Search for the cell housing the specified text and yield its (X, Y) center coordinate. 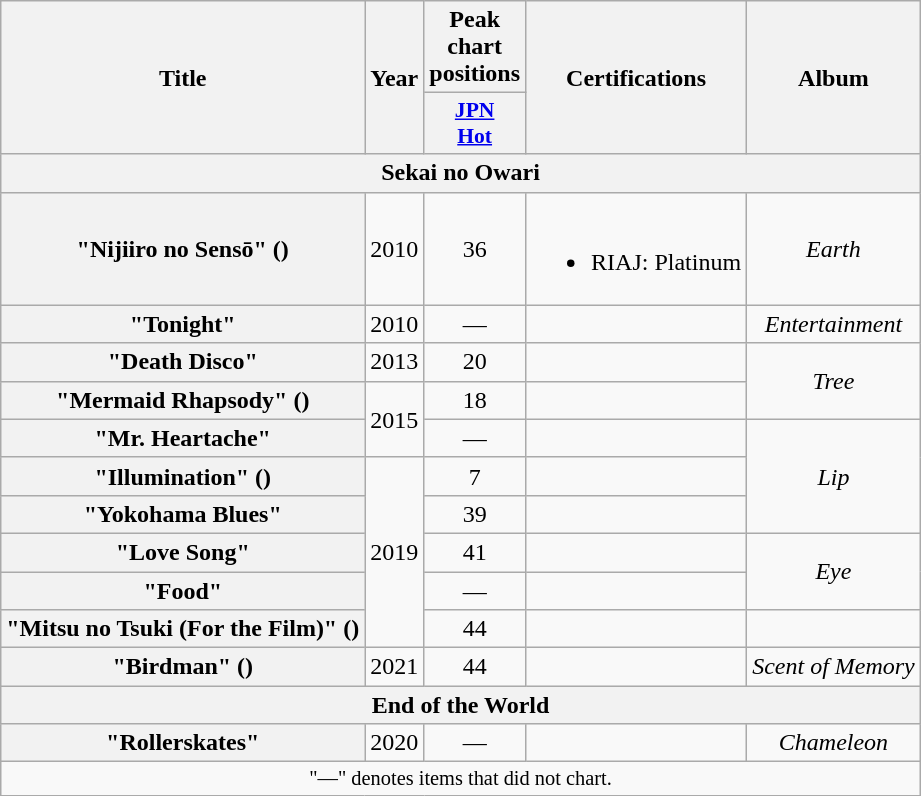
RIAJ: Platinum (636, 248)
41 (475, 552)
Album (834, 78)
Chameleon (834, 743)
"Love Song" (183, 552)
"Mermaid Rhapsody" () (183, 400)
Scent of Memory (834, 667)
2013 (394, 362)
2015 (394, 419)
"Food" (183, 591)
18 (475, 400)
JPNHot (475, 124)
"Birdman" () (183, 667)
"Mr. Heartache" (183, 438)
"Tonight" (183, 324)
Earth (834, 248)
2019 (394, 552)
Entertainment (834, 324)
Lip (834, 476)
End of the World (461, 705)
"Death Disco" (183, 362)
Tree (834, 381)
"Yokohama Blues" (183, 514)
2021 (394, 667)
2020 (394, 743)
Eye (834, 571)
39 (475, 514)
36 (475, 248)
20 (475, 362)
"—" denotes items that did not chart. (461, 779)
"Rollerskates" (183, 743)
Title (183, 78)
Sekai no Owari (461, 173)
Year (394, 78)
Peakchartpositions (475, 47)
"Illumination" () (183, 476)
"Nijiiro no Sensō" () (183, 248)
"Mitsu no Tsuki (For the Film)" () (183, 629)
Certifications (636, 78)
7 (475, 476)
